Pinpoint the cell where the given text exists, returning its (X, Y) midpoint coordinate. 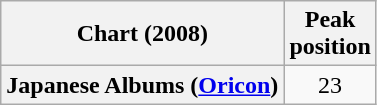
Peakposition (330, 34)
Chart (2008) (142, 34)
Japanese Albums (Oricon) (142, 85)
23 (330, 85)
